Output the (X, Y) coordinate of the center of the cell containing the given text.  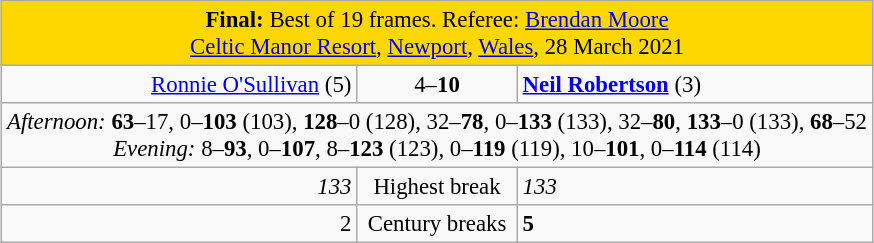
Neil Robertson (3) (695, 85)
4–10 (438, 85)
2 (179, 224)
Century breaks (438, 224)
5 (695, 224)
Highest break (438, 187)
Ronnie O'Sullivan (5) (179, 85)
Final: Best of 19 frames. Referee: Brendan Moore Celtic Manor Resort, Newport, Wales, 28 March 2021 (437, 34)
